Return (x, y) of the center of cell containing provided text 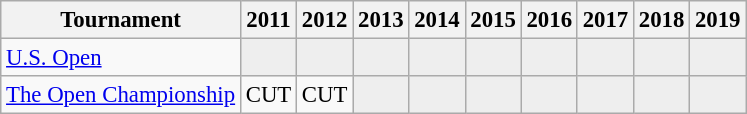
2014 (437, 20)
2017 (605, 20)
2019 (718, 20)
2016 (549, 20)
The Open Championship (121, 95)
Tournament (121, 20)
2018 (661, 20)
2015 (493, 20)
U.S. Open (121, 58)
2011 (268, 20)
2012 (325, 20)
2013 (381, 20)
